Locate the cell with the specified text and output its (X, Y) center coordinate. 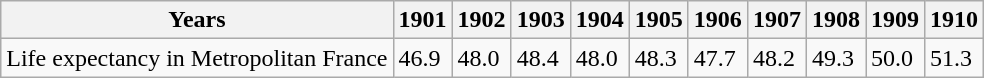
Life expectancy in Metropolitan France (197, 58)
47.7 (718, 58)
1903 (540, 20)
1909 (896, 20)
48.3 (658, 58)
1904 (600, 20)
50.0 (896, 58)
1906 (718, 20)
1908 (836, 20)
51.3 (954, 58)
1905 (658, 20)
49.3 (836, 58)
1901 (422, 20)
48.4 (540, 58)
48.2 (776, 58)
1902 (482, 20)
1907 (776, 20)
46.9 (422, 58)
1910 (954, 20)
Years (197, 20)
